For the text-containing cell, return its midpoint in (X, Y) coordinate format. 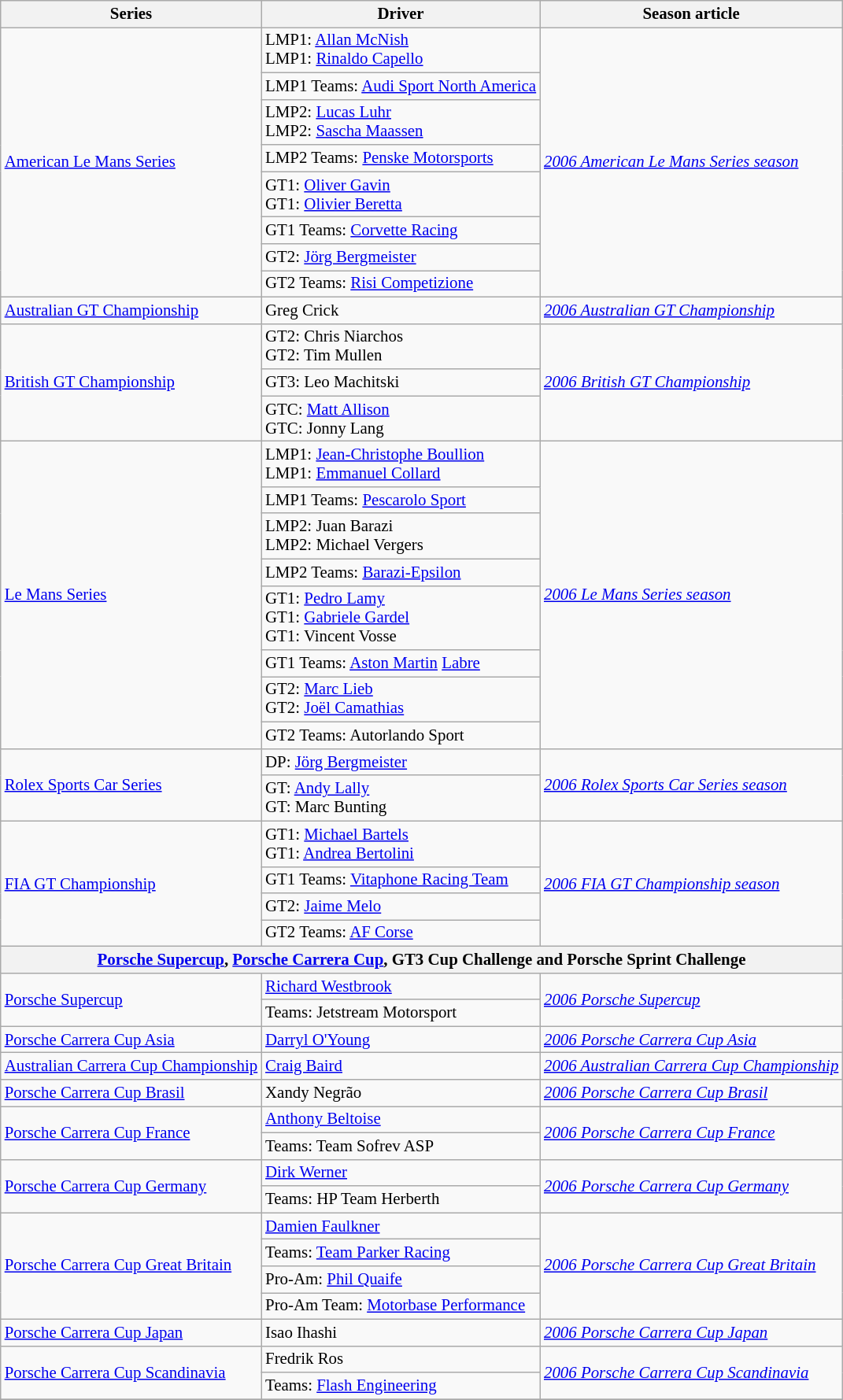
American Le Mans Series (131, 162)
Pro-Am Team: Motorbase Performance (401, 1306)
Greg Crick (401, 310)
Pro-Am: Phil Quaife (401, 1280)
2006 British GT Championship (691, 382)
Anthony Beltoise (401, 1120)
GT3: Leo Machitski (401, 382)
GT2 Teams: AF Corse (401, 933)
Isao Ihashi (401, 1332)
2006 Porsche Carrera Cup France (691, 1133)
GT2 Teams: Risi Competizione (401, 283)
Australian Carrera Cup Championship (131, 1066)
British GT Championship (131, 382)
2006 Porsche Carrera Cup Asia (691, 1040)
Season article (691, 14)
Teams: Flash Engineering (401, 1386)
2006 Le Mans Series season (691, 595)
2006 Porsche Carrera Cup Scandinavia (691, 1372)
Damien Faulkner (401, 1226)
Le Mans Series (131, 595)
GTC: Matt AllisonGTC: Jonny Lang (401, 419)
2006 FIA GT Championship season (691, 883)
GT1 Teams: Aston Martin Labre (401, 663)
Porsche Supercup (131, 999)
LMP2 Teams: Barazi-Epsilon (401, 572)
LMP1 Teams: Pescarolo Sport (401, 500)
2006 Porsche Carrera Cup Germany (691, 1186)
GT2: Chris NiarchosGT2: Tim Mullen (401, 346)
Series (131, 14)
Driver (401, 14)
LMP1 Teams: Audi Sport North America (401, 86)
Porsche Carrera Cup Brasil (131, 1093)
GT1: Michael BartelsGT1: Andrea Bertolini (401, 844)
Teams: HP Team Herberth (401, 1199)
Dirk Werner (401, 1173)
Xandy Negrão (401, 1093)
Darryl O'Young (401, 1040)
GT2: Jörg Bergmeister (401, 257)
Craig Baird (401, 1066)
DP: Jörg Bergmeister (401, 762)
GT1: Pedro LamyGT1: Gabriele GardelGT1: Vincent Vosse (401, 618)
2006 Porsche Carrera Cup Great Britain (691, 1265)
Teams: Jetstream Motorsport (401, 1013)
LMP2: Juan BaraziLMP2: Michael Vergers (401, 536)
Australian GT Championship (131, 310)
2006 Porsche Carrera Cup Japan (691, 1332)
Fredrik Ros (401, 1359)
GT1 Teams: Vitaphone Racing Team (401, 880)
2006 Australian Carrera Cup Championship (691, 1066)
2006 Rolex Sports Car Series season (691, 785)
GT1 Teams: Corvette Racing (401, 231)
LMP2: Lucas LuhrLMP2: Sascha Maassen (401, 122)
2006 American Le Mans Series season (691, 162)
Porsche Carrera Cup Asia (131, 1040)
GT2: Jaime Melo (401, 907)
Rolex Sports Car Series (131, 785)
Richard Westbrook (401, 986)
Teams: Team Sofrev ASP (401, 1146)
2006 Porsche Carrera Cup Brasil (691, 1093)
GT2 Teams: Autorlando Sport (401, 736)
LMP2 Teams: Penske Motorsports (401, 158)
Porsche Carrera Cup Germany (131, 1186)
2006 Australian GT Championship (691, 310)
LMP1: Jean-Christophe BoullionLMP1: Emmanuel Collard (401, 464)
2006 Porsche Supercup (691, 999)
Teams: Team Parker Racing (401, 1253)
LMP1: Allan McNish LMP1: Rinaldo Capello (401, 50)
GT1: Oliver GavinGT1: Olivier Beretta (401, 194)
FIA GT Championship (131, 883)
GT: Andy LallyGT: Marc Bunting (401, 798)
Porsche Carrera Cup Scandinavia (131, 1372)
Porsche Carrera Cup France (131, 1133)
Porsche Carrera Cup Great Britain (131, 1265)
Porsche Supercup, Porsche Carrera Cup, GT3 Cup Challenge and Porsche Sprint Challenge (422, 959)
Porsche Carrera Cup Japan (131, 1332)
GT2: Marc LiebGT2: Joël Camathias (401, 700)
